Locate the cell with the specified text and output its [X, Y] center coordinate. 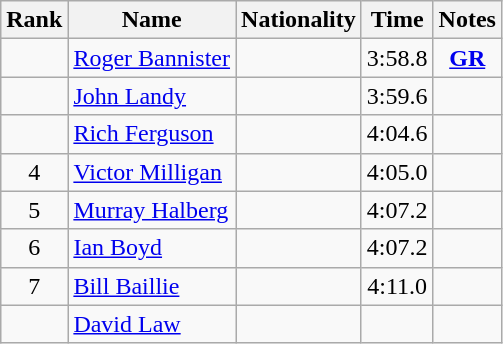
Ian Boyd [152, 248]
4:11.0 [397, 286]
Bill Baillie [152, 286]
4 [34, 172]
5 [34, 210]
Murray Halberg [152, 210]
4:04.6 [397, 134]
Notes [467, 20]
Time [397, 20]
Roger Bannister [152, 58]
GR [467, 58]
Name [152, 20]
4:05.0 [397, 172]
Rank [34, 20]
7 [34, 286]
Nationality [299, 20]
3:58.8 [397, 58]
David Law [152, 324]
Victor Milligan [152, 172]
6 [34, 248]
Rich Ferguson [152, 134]
3:59.6 [397, 96]
John Landy [152, 96]
